Search for the cell housing the specified text and yield its [x, y] center coordinate. 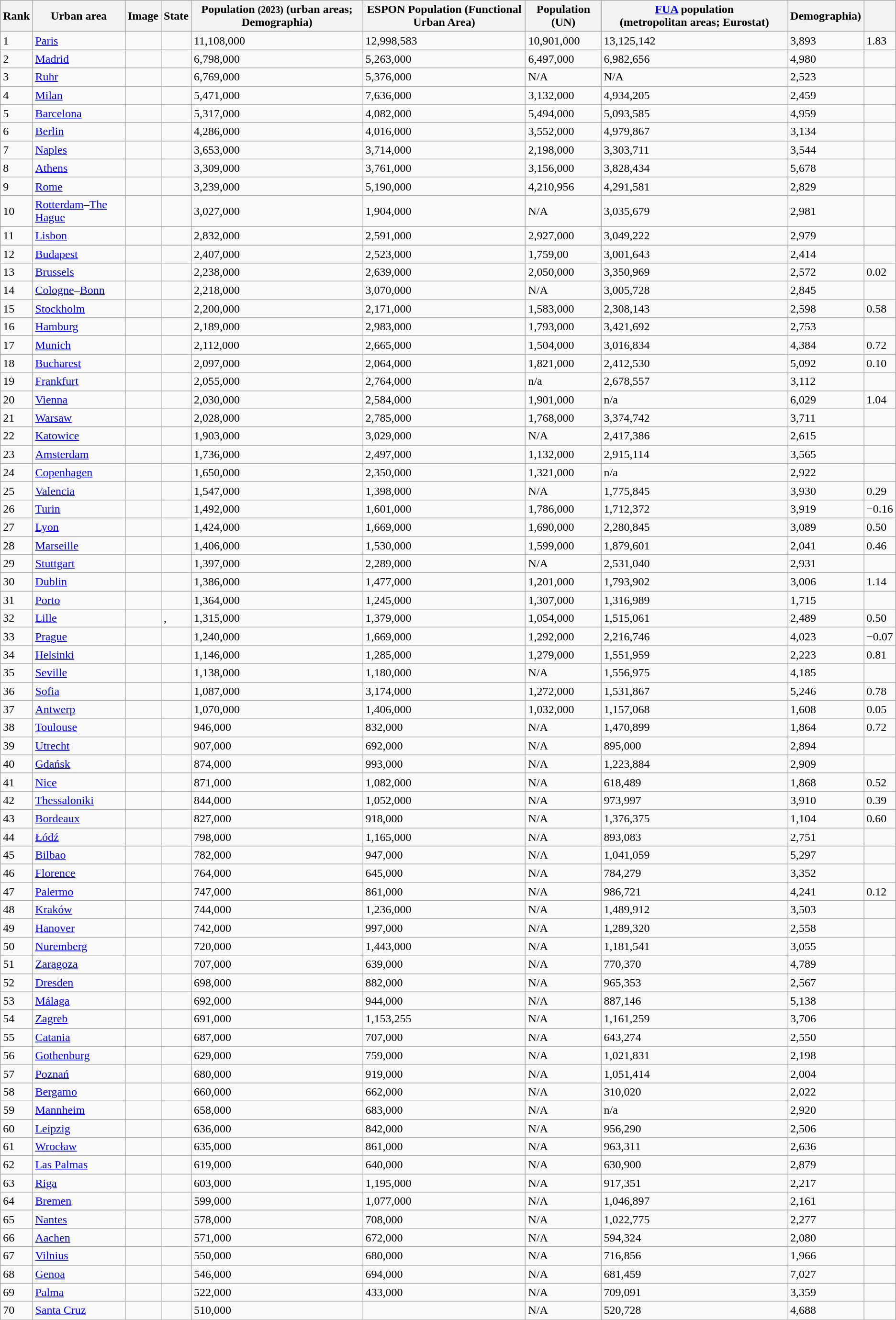
510,000 [277, 1310]
5,263,000 [444, 59]
5,246 [826, 691]
Valencia [79, 491]
64 [16, 1201]
2,927,000 [563, 235]
3,055 [826, 946]
5,190,000 [444, 186]
1,285,000 [444, 655]
2,572 [826, 272]
Madrid [79, 59]
6,497,000 [563, 59]
5,092 [826, 363]
1,054,000 [563, 618]
1,165,000 [444, 837]
54 [16, 1019]
3,930 [826, 491]
1,279,000 [563, 655]
3,001,643 [694, 254]
630,900 [694, 1165]
1,245,000 [444, 600]
Naples [79, 150]
2,894 [826, 746]
1,051,414 [694, 1074]
Lille [79, 618]
1,195,000 [444, 1183]
2,050,000 [563, 272]
5,093,585 [694, 113]
2,753 [826, 327]
1,289,320 [694, 928]
Marseille [79, 545]
594,324 [694, 1238]
55 [16, 1037]
Turin [79, 509]
2,879 [826, 1165]
1,236,000 [444, 910]
2,591,000 [444, 235]
1 [16, 41]
1,556,975 [694, 673]
2,112,000 [277, 345]
1,715 [826, 600]
1,531,867 [694, 691]
1,864 [826, 727]
3,029,000 [444, 436]
Vilnius [79, 1256]
759,000 [444, 1055]
Copenhagen [79, 472]
36 [16, 691]
State [176, 16]
49 [16, 928]
2,200,000 [277, 309]
2,832,000 [277, 235]
1,868 [826, 782]
5,471,000 [277, 95]
6 [16, 132]
3,112 [826, 381]
1,903,000 [277, 436]
619,000 [277, 1165]
Urban area [79, 16]
Population (UN) [563, 16]
Nice [79, 782]
Florence [79, 873]
3,828,434 [694, 168]
30 [16, 582]
1,736,000 [277, 454]
907,000 [277, 746]
694,000 [444, 1274]
3,910 [826, 800]
6,029 [826, 400]
956,290 [694, 1128]
1,379,000 [444, 618]
1,046,897 [694, 1201]
5 [16, 113]
3,374,742 [694, 418]
4,980 [826, 59]
3,174,000 [444, 691]
2,915,114 [694, 454]
1,087,000 [277, 691]
2,845 [826, 291]
11 [16, 235]
Sofia [79, 691]
2,171,000 [444, 309]
9 [16, 186]
2,785,000 [444, 418]
0.39 [880, 800]
3,714,000 [444, 150]
1,021,831 [694, 1055]
, [176, 618]
4,291,581 [694, 186]
2,598 [826, 309]
Hamburg [79, 327]
3,711 [826, 418]
691,000 [277, 1019]
1,793,000 [563, 327]
1,292,000 [563, 637]
660,000 [277, 1092]
3,132,000 [563, 95]
27 [16, 527]
Kraków [79, 910]
Image [143, 16]
874,000 [277, 764]
2,414 [826, 254]
520,728 [694, 1310]
1,690,000 [563, 527]
Hanover [79, 928]
2,751 [826, 837]
944,000 [444, 1001]
0.10 [880, 363]
Zagreb [79, 1019]
2,407,000 [277, 254]
0.58 [880, 309]
3,352 [826, 873]
1,551,959 [694, 655]
1,223,884 [694, 764]
28 [16, 545]
1,786,000 [563, 509]
23 [16, 454]
1,386,000 [277, 582]
1,966 [826, 1256]
1,398,000 [444, 491]
2,489 [826, 618]
918,000 [444, 818]
58 [16, 1092]
Rome [79, 186]
0.46 [880, 545]
1,132,000 [563, 454]
0.60 [880, 818]
2,550 [826, 1037]
0.78 [880, 691]
Rotterdam–The Hague [79, 211]
Berlin [79, 132]
744,000 [277, 910]
2,983,000 [444, 327]
45 [16, 855]
965,353 [694, 983]
70 [16, 1310]
1,712,372 [694, 509]
3,919 [826, 509]
2,004 [826, 1074]
3,552,000 [563, 132]
635,000 [277, 1147]
0.52 [880, 782]
10,901,000 [563, 41]
3,761,000 [444, 168]
3,359 [826, 1292]
26 [16, 509]
973,997 [694, 800]
1,321,000 [563, 472]
39 [16, 746]
3,134 [826, 132]
Warsaw [79, 418]
Stockholm [79, 309]
Zaragoza [79, 964]
62 [16, 1165]
1,821,000 [563, 363]
32 [16, 618]
1.04 [880, 400]
5,317,000 [277, 113]
2,189,000 [277, 327]
2,223 [826, 655]
629,000 [277, 1055]
919,000 [444, 1074]
3,503 [826, 910]
844,000 [277, 800]
48 [16, 910]
Brussels [79, 272]
10 [16, 211]
Gdańsk [79, 764]
1,077,000 [444, 1201]
Bilbao [79, 855]
Athens [79, 168]
2,041 [826, 545]
68 [16, 1274]
46 [16, 873]
770,370 [694, 964]
2,615 [826, 436]
887,146 [694, 1001]
43 [16, 818]
687,000 [277, 1037]
5,138 [826, 1001]
4,210,956 [563, 186]
59 [16, 1110]
1,161,259 [694, 1019]
708,000 [444, 1219]
2,030,000 [277, 400]
Gothenburg [79, 1055]
1,759,00 [563, 254]
Nantes [79, 1219]
2,064,000 [444, 363]
Riga [79, 1183]
893,083 [694, 837]
Cologne–Bonn [79, 291]
Catania [79, 1037]
2,198 [826, 1055]
603,000 [277, 1183]
2,920 [826, 1110]
Ruhr [79, 77]
Milan [79, 95]
782,000 [277, 855]
38 [16, 727]
6,798,000 [277, 59]
35 [16, 673]
895,000 [694, 746]
947,000 [444, 855]
827,000 [277, 818]
1,082,000 [444, 782]
4,979,867 [694, 132]
1,376,375 [694, 818]
2,764,000 [444, 381]
Rank [16, 16]
Frankfurt [79, 381]
4,016,000 [444, 132]
2,280,845 [694, 527]
3,027,000 [277, 211]
4,023 [826, 637]
578,000 [277, 1219]
1,793,902 [694, 582]
4,082,000 [444, 113]
2,981 [826, 211]
1,070,000 [277, 709]
Dublin [79, 582]
946,000 [277, 727]
33 [16, 637]
720,000 [277, 946]
60 [16, 1128]
2,459 [826, 95]
4,934,205 [694, 95]
963,311 [694, 1147]
3,565 [826, 454]
1,364,000 [277, 600]
18 [16, 363]
0.02 [880, 272]
986,721 [694, 892]
1,201,000 [563, 582]
1,901,000 [563, 400]
2,523,000 [444, 254]
2,909 [826, 764]
Prague [79, 637]
2,979 [826, 235]
645,000 [444, 873]
63 [16, 1183]
1,775,845 [694, 491]
52 [16, 983]
2,080 [826, 1238]
681,459 [694, 1274]
3,089 [826, 527]
Budapest [79, 254]
2,931 [826, 564]
47 [16, 892]
Lyon [79, 527]
6,982,656 [694, 59]
784,279 [694, 873]
672,000 [444, 1238]
19 [16, 381]
2,216,746 [694, 637]
3,006 [826, 582]
2 [16, 59]
1.14 [880, 582]
1,904,000 [444, 211]
1,041,059 [694, 855]
2,055,000 [277, 381]
5,376,000 [444, 77]
Munich [79, 345]
13,125,142 [694, 41]
1,492,000 [277, 509]
41 [16, 782]
2,217 [826, 1183]
2,523 [826, 77]
0.29 [880, 491]
Łódź [79, 837]
2,584,000 [444, 400]
Demographia) [826, 16]
Stuttgart [79, 564]
17 [16, 345]
2,198,000 [563, 150]
3,893 [826, 41]
−0.16 [880, 509]
3,303,711 [694, 150]
3,544 [826, 150]
4,185 [826, 673]
16 [16, 327]
832,000 [444, 727]
51 [16, 964]
747,000 [277, 892]
2,097,000 [277, 363]
2,506 [826, 1128]
29 [16, 564]
3,156,000 [563, 168]
53 [16, 1001]
Paris [79, 41]
3,421,692 [694, 327]
764,000 [277, 873]
636,000 [277, 1128]
1,443,000 [444, 946]
2,567 [826, 983]
709,091 [694, 1292]
3,239,000 [277, 186]
1,547,000 [277, 491]
Toulouse [79, 727]
1,397,000 [277, 564]
571,000 [277, 1238]
1,504,000 [563, 345]
12 [16, 254]
Bordeaux [79, 818]
37 [16, 709]
Leipzig [79, 1128]
4 [16, 95]
Lisbon [79, 235]
22 [16, 436]
2,277 [826, 1219]
25 [16, 491]
3,350,969 [694, 272]
Genoa [79, 1274]
1,583,000 [563, 309]
1,879,601 [694, 545]
4,286,000 [277, 132]
1,146,000 [277, 655]
716,856 [694, 1256]
1,477,000 [444, 582]
Aachen [79, 1238]
65 [16, 1219]
882,000 [444, 983]
640,000 [444, 1165]
1,515,061 [694, 618]
2,238,000 [277, 272]
Mannheim [79, 1110]
2,218,000 [277, 291]
1,104 [826, 818]
31 [16, 600]
1,022,775 [694, 1219]
Bucharest [79, 363]
993,000 [444, 764]
1,601,000 [444, 509]
662,000 [444, 1092]
4,688 [826, 1310]
3,016,834 [694, 345]
Utrecht [79, 746]
8 [16, 168]
ESPON Population (Functional Urban Area) [444, 16]
44 [16, 837]
3,005,728 [694, 291]
Palma [79, 1292]
842,000 [444, 1128]
3,653,000 [277, 150]
Málaga [79, 1001]
2,350,000 [444, 472]
3,309,000 [277, 168]
658,000 [277, 1110]
1,315,000 [277, 618]
997,000 [444, 928]
Dresden [79, 983]
−0.07 [880, 637]
6,769,000 [277, 77]
42 [16, 800]
1,650,000 [277, 472]
3,070,000 [444, 291]
2,308,143 [694, 309]
2,531,040 [694, 564]
21 [16, 418]
67 [16, 1256]
56 [16, 1055]
Poznań [79, 1074]
550,000 [277, 1256]
2,497,000 [444, 454]
1,052,000 [444, 800]
4,789 [826, 964]
1,153,255 [444, 1019]
50 [16, 946]
Barcelona [79, 113]
Katowice [79, 436]
698,000 [277, 983]
4,384 [826, 345]
69 [16, 1292]
639,000 [444, 964]
61 [16, 1147]
2,636 [826, 1147]
3,706 [826, 1019]
Vienna [79, 400]
2,829 [826, 186]
3,035,679 [694, 211]
1,768,000 [563, 418]
0.05 [880, 709]
15 [16, 309]
66 [16, 1238]
24 [16, 472]
310,020 [694, 1092]
FUA population (metropolitan areas; Eurostat) [694, 16]
14 [16, 291]
1,608 [826, 709]
1,307,000 [563, 600]
Nuremberg [79, 946]
1,424,000 [277, 527]
2,922 [826, 472]
4,241 [826, 892]
1,530,000 [444, 545]
599,000 [277, 1201]
2,161 [826, 1201]
7,027 [826, 1274]
5,678 [826, 168]
1,272,000 [563, 691]
12,998,583 [444, 41]
1,240,000 [277, 637]
40 [16, 764]
871,000 [277, 782]
5,297 [826, 855]
Bergamo [79, 1092]
2,558 [826, 928]
546,000 [277, 1274]
2,417,386 [694, 436]
7 [16, 150]
1,316,989 [694, 600]
20 [16, 400]
618,489 [694, 782]
3 [16, 77]
3,049,222 [694, 235]
643,274 [694, 1037]
Wrocław [79, 1147]
Amsterdam [79, 454]
798,000 [277, 837]
1,489,912 [694, 910]
4,959 [826, 113]
1,180,000 [444, 673]
57 [16, 1074]
1,599,000 [563, 545]
34 [16, 655]
1.83 [880, 41]
Seville [79, 673]
Bremen [79, 1201]
2,028,000 [277, 418]
917,351 [694, 1183]
1,470,899 [694, 727]
2,022 [826, 1092]
2,665,000 [444, 345]
1,157,068 [694, 709]
7,636,000 [444, 95]
11,108,000 [277, 41]
683,000 [444, 1110]
2,678,557 [694, 381]
2,412,530 [694, 363]
Santa Cruz [79, 1310]
5,494,000 [563, 113]
Porto [79, 600]
Antwerp [79, 709]
1,032,000 [563, 709]
1,138,000 [277, 673]
Thessaloniki [79, 800]
0.81 [880, 655]
2,289,000 [444, 564]
522,000 [277, 1292]
Population (2023) (urban areas; Demographia) [277, 16]
Las Palmas [79, 1165]
742,000 [277, 928]
13 [16, 272]
1,181,541 [694, 946]
2,639,000 [444, 272]
0.12 [880, 892]
433,000 [444, 1292]
Helsinki [79, 655]
Palermo [79, 892]
